Locate the cell with the specified text and output its (X, Y) center coordinate. 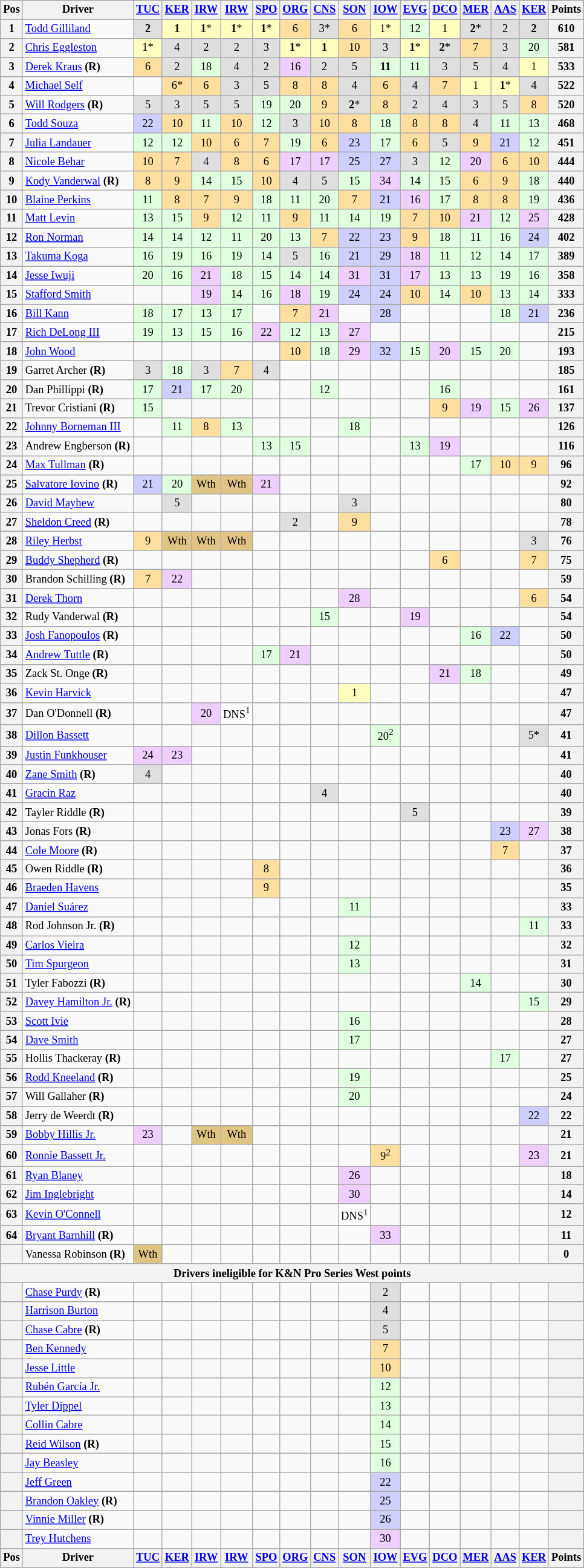
Jeff Green (77, 1482)
Kevin O'Connell (77, 1215)
Davey Hamilton Jr. (R) (77, 1002)
45 (12, 870)
63 (12, 1215)
Brandon Oakley (R) (77, 1501)
Rubén García Jr. (77, 1388)
56 (12, 1078)
Will Rodgers (R) (77, 105)
62 (12, 1194)
358 (566, 276)
333 (566, 294)
Rudy Vanderwal (R) (77, 617)
Todd Souza (77, 123)
0 (566, 1255)
75 (566, 560)
96 (566, 466)
Andrew Engberson (R) (77, 446)
522 (566, 86)
Scott Ivie (77, 1021)
Rod Johnson Jr. (R) (77, 927)
Tyler Fabozzi (R) (77, 984)
Jonas Fors (R) (77, 831)
5* (534, 735)
Blaine Perkins (77, 200)
Harrison Burton (77, 1312)
57 (12, 1097)
64 (12, 1235)
Ryan Blaney (77, 1176)
Bill Kann (77, 313)
53 (12, 1021)
Salvatore Iovino (R) (77, 484)
6* (177, 86)
389 (566, 256)
Kevin Harvick (77, 693)
48 (12, 927)
185 (566, 370)
Max Tullman (R) (77, 466)
451 (566, 143)
Garret Archer (R) (77, 370)
52 (12, 1002)
Reid Wilson (R) (77, 1445)
Derek Thorn (77, 598)
Justin Funkhouser (77, 755)
John Wood (77, 352)
Takuma Koga (77, 256)
76 (566, 541)
Hollis Thackeray (R) (77, 1059)
Chris Eggleston (77, 48)
3* (325, 29)
Cole Moore (R) (77, 851)
193 (566, 352)
581 (566, 48)
Trevor Cristiani (R) (77, 409)
Ronnie Bassett Jr. (77, 1155)
42 (12, 812)
55 (12, 1059)
Tim Spurgeon (77, 964)
Jay Beasley (77, 1463)
236 (566, 313)
Jesse Little (77, 1368)
161 (566, 390)
Rich DeLong III (77, 333)
Collin Cabre (77, 1425)
428 (566, 219)
80 (566, 503)
Chase Cabre (R) (77, 1330)
Julia Landauer (77, 143)
436 (566, 200)
78 (566, 523)
Owen Riddle (R) (77, 870)
Jerry de Weerdt (R) (77, 1116)
Stafford Smith (77, 294)
Chase Purdy (R) (77, 1292)
43 (12, 831)
Zack St. Onge (R) (77, 674)
Drivers ineligible for K&N Pro Series West points (293, 1273)
Dan Phillippi (R) (77, 390)
Bobby Hillis Jr. (77, 1135)
Vanessa Robinson (R) (77, 1255)
Trey Hutchens (77, 1539)
Ron Norman (77, 237)
Derek Kraus (R) (77, 67)
Carlos Vieira (77, 945)
126 (566, 427)
Matt Levin (77, 219)
Tyler Dippel (77, 1406)
202 (386, 735)
Buddy Shepherd (R) (77, 560)
Daniel Suárez (77, 907)
215 (566, 333)
Braeden Havens (77, 888)
Rodd Kneeland (R) (77, 1078)
Dave Smith (77, 1040)
David Mayhew (77, 503)
533 (566, 67)
468 (566, 123)
Will Gallaher (R) (77, 1097)
116 (566, 446)
610 (566, 29)
Sheldon Creed (R) (77, 523)
Todd Gilliland (77, 29)
Tayler Riddle (R) (77, 812)
Ben Kennedy (77, 1349)
Bryant Barnhill (R) (77, 1235)
Dan O'Donnell (R) (77, 713)
Michael Self (77, 86)
Nicole Behar (77, 162)
Vinnie Miller (R) (77, 1520)
60 (12, 1155)
61 (12, 1176)
Andrew Tuttle (R) (77, 655)
137 (566, 409)
Kody Vanderwal (R) (77, 180)
Zane Smith (R) (77, 774)
46 (12, 888)
Jim Inglebright (77, 1194)
Jesse Iwuji (77, 276)
520 (566, 105)
444 (566, 162)
Dillon Bassett (77, 735)
Riley Herbst (77, 541)
58 (12, 1116)
Johnny Borneman III (77, 427)
Josh Fanopoulos (R) (77, 636)
440 (566, 180)
44 (12, 851)
402 (566, 237)
Gracin Raz (77, 794)
Brandon Schilling (R) (77, 580)
51 (12, 984)
